Extract the (x, y) coordinate from the center of the cell holding the provided text.  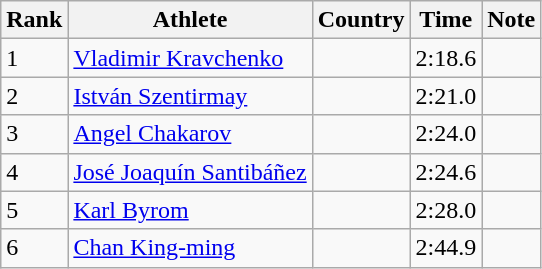
2:24.6 (446, 172)
Time (446, 20)
3 (34, 134)
2 (34, 96)
5 (34, 210)
2:28.0 (446, 210)
Country (361, 20)
2:21.0 (446, 96)
4 (34, 172)
Note (512, 20)
2:24.0 (446, 134)
1 (34, 58)
Vladimir Kravchenko (190, 58)
Karl Byrom (190, 210)
Angel Chakarov (190, 134)
2:18.6 (446, 58)
István Szentirmay (190, 96)
6 (34, 248)
Athlete (190, 20)
Rank (34, 20)
José Joaquín Santibáñez (190, 172)
2:44.9 (446, 248)
Chan King-ming (190, 248)
